Return [X, Y] of the center of cell containing provided text 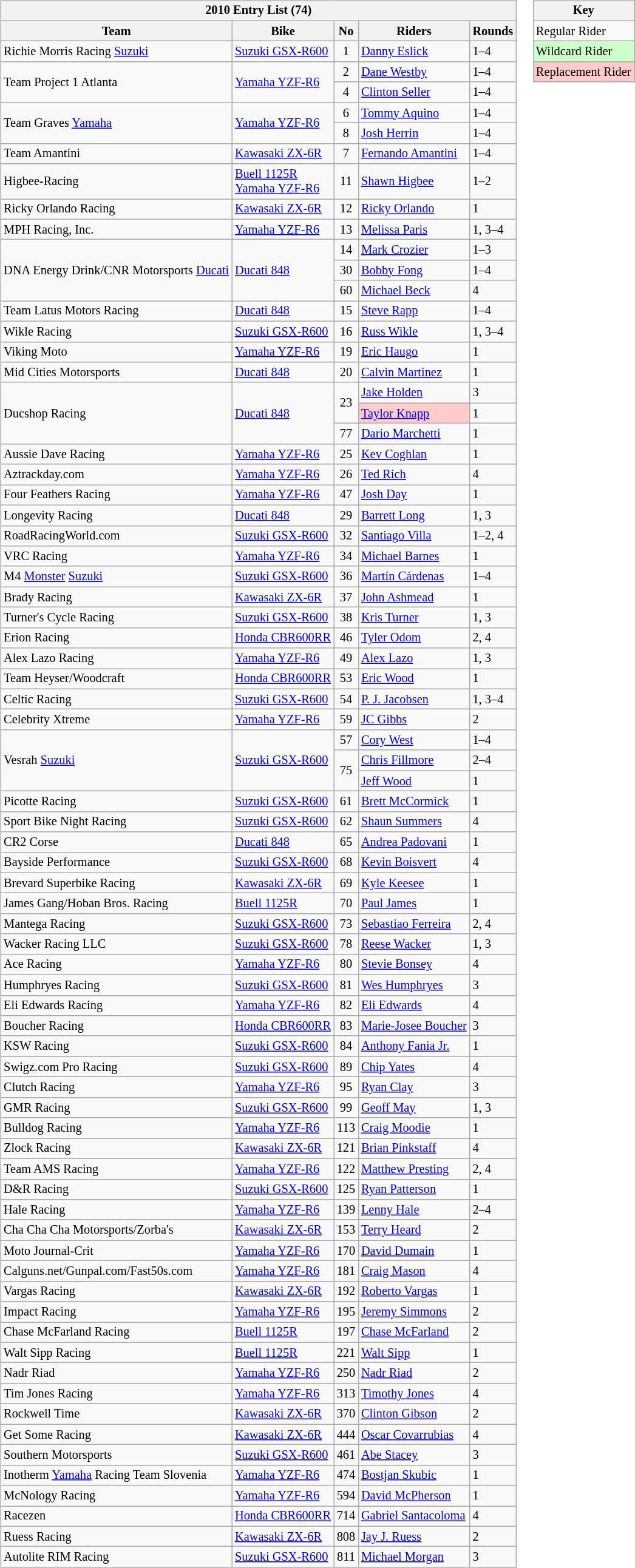
Racezen [117, 1516]
444 [346, 1435]
Team AMS Racing [117, 1169]
Buell 1125RYamaha YZF-R6 [283, 181]
John Ashmead [414, 597]
Zlock Racing [117, 1149]
1–2, 4 [493, 536]
12 [346, 209]
Aussie Dave Racing [117, 454]
Ryan Clay [414, 1087]
Brian Pinkstaff [414, 1149]
Marie-Josee Boucher [414, 1026]
6 [346, 113]
Craig Mason [414, 1271]
29 [346, 515]
197 [346, 1333]
Terry Heard [414, 1230]
Wikle Racing [117, 331]
Andrea Padovani [414, 842]
32 [346, 536]
192 [346, 1291]
Paul James [414, 904]
Vargas Racing [117, 1291]
2010 Entry List (74) [259, 11]
Bobby Fong [414, 271]
70 [346, 904]
73 [346, 924]
Craig Moodie [414, 1128]
Cory West [414, 740]
Mark Crozier [414, 250]
David McPherson [414, 1496]
Oscar Covarrubias [414, 1435]
Ruess Racing [117, 1536]
Timothy Jones [414, 1394]
Jay J. Ruess [414, 1536]
D&R Racing [117, 1189]
RoadRacingWorld.com [117, 536]
Longevity Racing [117, 515]
62 [346, 822]
47 [346, 495]
Dario Marchetti [414, 434]
Kev Coghlan [414, 454]
Team Project 1 Atlanta [117, 83]
Matthew Presting [414, 1169]
Turner's Cycle Racing [117, 618]
Celebrity Xtreme [117, 720]
Bayside Performance [117, 863]
Ricky Orlando Racing [117, 209]
Sebastiao Ferreira [414, 924]
153 [346, 1230]
Inotherm Yamaha Racing Team Slovenia [117, 1475]
Rockwell Time [117, 1414]
61 [346, 802]
Abe Stacey [414, 1455]
Jake Holden [414, 393]
Chris Fillmore [414, 760]
Brady Racing [117, 597]
808 [346, 1536]
59 [346, 720]
36 [346, 576]
49 [346, 658]
Kevin Boisvert [414, 863]
16 [346, 331]
Ducshop Racing [117, 413]
Moto Journal-Crit [117, 1251]
Team Heyser/Woodcraft [117, 679]
Bulldog Racing [117, 1128]
Clutch Racing [117, 1087]
170 [346, 1251]
P. J. Jacobsen [414, 699]
Wildcard Rider [583, 52]
370 [346, 1414]
Impact Racing [117, 1312]
Roberto Vargas [414, 1291]
69 [346, 883]
Mid Cities Motorsports [117, 373]
474 [346, 1475]
11 [346, 181]
Boucher Racing [117, 1026]
Team [117, 31]
1–3 [493, 250]
13 [346, 229]
Regular Rider [583, 31]
Key [583, 11]
7 [346, 154]
Ace Racing [117, 965]
139 [346, 1210]
714 [346, 1516]
Martín Cárdenas [414, 576]
84 [346, 1046]
121 [346, 1149]
15 [346, 311]
81 [346, 985]
Celtic Racing [117, 699]
Tim Jones Racing [117, 1394]
Brett McCormick [414, 802]
68 [346, 863]
125 [346, 1189]
Michael Beck [414, 291]
Bike [283, 31]
Vesrah Suzuki [117, 761]
Erion Racing [117, 638]
Brevard Superbike Racing [117, 883]
Team Graves Yamaha [117, 123]
Steve Rapp [414, 311]
Michael Morgan [414, 1557]
Eli Edwards Racing [117, 1005]
53 [346, 679]
Melissa Paris [414, 229]
811 [346, 1557]
Cha Cha Cha Motorsports/Zorba's [117, 1230]
MPH Racing, Inc. [117, 229]
99 [346, 1107]
Stevie Bonsey [414, 965]
DNA Energy Drink/CNR Motorsports Ducati [117, 271]
CR2 Corse [117, 842]
Dane Westby [414, 72]
Picotte Racing [117, 802]
Chase McFarland Racing [117, 1333]
Viking Moto [117, 352]
80 [346, 965]
Wacker Racing LLC [117, 944]
95 [346, 1087]
313 [346, 1394]
25 [346, 454]
Bostjan Skubic [414, 1475]
57 [346, 740]
Josh Herrin [414, 133]
James Gang/Hoban Bros. Racing [117, 904]
Hale Racing [117, 1210]
54 [346, 699]
Chase McFarland [414, 1333]
Taylor Knapp [414, 413]
Josh Day [414, 495]
Walt Sipp [414, 1353]
221 [346, 1353]
250 [346, 1373]
Jeff Wood [414, 781]
65 [346, 842]
Russ Wikle [414, 331]
Replacement Rider [583, 72]
Clinton Gibson [414, 1414]
Alex Lazo [414, 658]
M4 Monster Suzuki [117, 576]
8 [346, 133]
1–2 [493, 181]
Kris Turner [414, 618]
Barrett Long [414, 515]
Autolite RIM Racing [117, 1557]
JC Gibbs [414, 720]
Calguns.net/Gunpal.com/Fast50s.com [117, 1271]
Southern Motorsports [117, 1455]
David Dumain [414, 1251]
Kyle Keesee [414, 883]
14 [346, 250]
82 [346, 1005]
Lenny Hale [414, 1210]
No [346, 31]
26 [346, 475]
Shawn Higbee [414, 181]
Gabriel Santacoloma [414, 1516]
Rounds [493, 31]
Team Latus Motors Racing [117, 311]
Mantega Racing [117, 924]
60 [346, 291]
594 [346, 1496]
Clinton Seller [414, 92]
Danny Eslick [414, 52]
38 [346, 618]
Santiago Villa [414, 536]
78 [346, 944]
Wes Humphryes [414, 985]
Eric Haugo [414, 352]
461 [346, 1455]
75 [346, 771]
Richie Morris Racing Suzuki [117, 52]
Reese Wacker [414, 944]
Jeremy Simmons [414, 1312]
Ricky Orlando [414, 209]
Geoff May [414, 1107]
Eric Wood [414, 679]
20 [346, 373]
37 [346, 597]
Ryan Patterson [414, 1189]
Chip Yates [414, 1067]
Get Some Racing [117, 1435]
Walt Sipp Racing [117, 1353]
Humphryes Racing [117, 985]
GMR Racing [117, 1107]
23 [346, 403]
122 [346, 1169]
181 [346, 1271]
Calvin Martinez [414, 373]
Riders [414, 31]
Ted Rich [414, 475]
113 [346, 1128]
30 [346, 271]
Sport Bike Night Racing [117, 822]
KSW Racing [117, 1046]
Swigz.com Pro Racing [117, 1067]
Eli Edwards [414, 1005]
Michael Barnes [414, 556]
Higbee-Racing [117, 181]
195 [346, 1312]
Team Amantini [117, 154]
Tommy Aquino [414, 113]
Alex Lazo Racing [117, 658]
Aztrackday.com [117, 475]
34 [346, 556]
19 [346, 352]
77 [346, 434]
83 [346, 1026]
Four Feathers Racing [117, 495]
46 [346, 638]
VRC Racing [117, 556]
Tyler Odom [414, 638]
Shaun Summers [414, 822]
McNology Racing [117, 1496]
Anthony Fania Jr. [414, 1046]
Fernando Amantini [414, 154]
89 [346, 1067]
